From the cell containing the given text, extract its center point as (X, Y) coordinate. 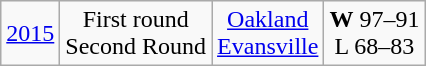
2015 (30, 34)
OaklandEvansville (268, 34)
W 97–91L 68–83 (374, 34)
First roundSecond Round (136, 34)
